Capture the cell that displays the provided text and extract its [x, y] central coordinate. 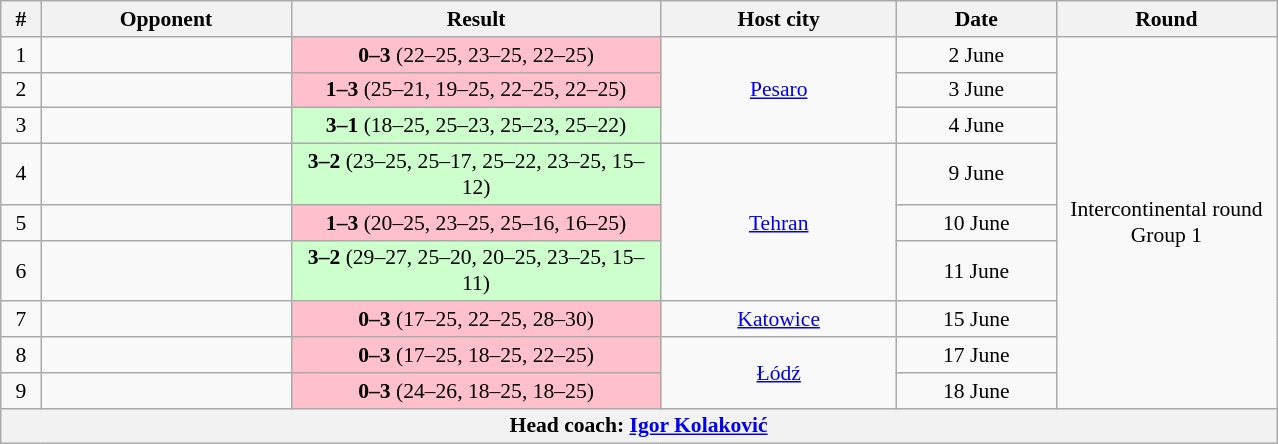
7 [21, 320]
Katowice [778, 320]
11 June [976, 270]
3–2 (23–25, 25–17, 25–22, 23–25, 15–12) [476, 174]
Round [1166, 19]
1–3 (25–21, 19–25, 22–25, 22–25) [476, 90]
0–3 (17–25, 18–25, 22–25) [476, 355]
Pesaro [778, 90]
Tehran [778, 223]
2 June [976, 55]
8 [21, 355]
# [21, 19]
6 [21, 270]
15 June [976, 320]
Opponent [166, 19]
1 [21, 55]
17 June [976, 355]
Date [976, 19]
2 [21, 90]
Intercontinental roundGroup 1 [1166, 223]
3–2 (29–27, 25–20, 20–25, 23–25, 15–11) [476, 270]
0–3 (17–25, 22–25, 28–30) [476, 320]
4 [21, 174]
3–1 (18–25, 25–23, 25–23, 25–22) [476, 126]
5 [21, 223]
10 June [976, 223]
9 June [976, 174]
18 June [976, 391]
Łódź [778, 372]
Head coach: Igor Kolaković [639, 426]
Result [476, 19]
4 June [976, 126]
3 June [976, 90]
0–3 (22–25, 23–25, 22–25) [476, 55]
1–3 (20–25, 23–25, 25–16, 16–25) [476, 223]
0–3 (24–26, 18–25, 18–25) [476, 391]
3 [21, 126]
9 [21, 391]
Host city [778, 19]
